Return the [x, y] coordinate for the center point of the cell that contains the specified text.  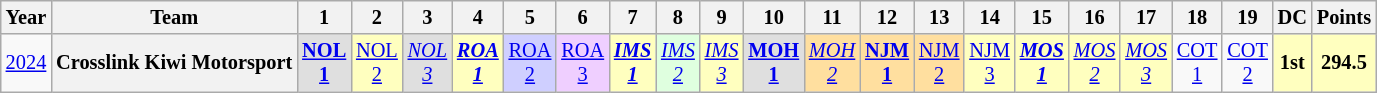
Points [1344, 17]
Year [26, 17]
IMS2 [678, 63]
MOH2 [832, 63]
Team [174, 17]
17 [1146, 17]
NJM3 [989, 63]
10 [774, 17]
12 [887, 17]
ROA3 [582, 63]
6 [582, 17]
8 [678, 17]
4 [478, 17]
IMS3 [722, 63]
5 [530, 17]
NOL3 [428, 63]
2 [377, 17]
19 [1247, 17]
11 [832, 17]
MOS1 [1042, 63]
16 [1095, 17]
MOH1 [774, 63]
Crosslink Kiwi Motorsport [174, 63]
294.5 [1344, 63]
ROA2 [530, 63]
NJM1 [887, 63]
DC [1292, 17]
2024 [26, 63]
IMS1 [632, 63]
3 [428, 17]
NJM2 [939, 63]
13 [939, 17]
9 [722, 17]
14 [989, 17]
NOL1 [324, 63]
NOL2 [377, 63]
1 [324, 17]
MOS3 [1146, 63]
COT1 [1197, 63]
1st [1292, 63]
7 [632, 17]
ROA1 [478, 63]
COT2 [1247, 63]
MOS2 [1095, 63]
15 [1042, 17]
18 [1197, 17]
